Scan for the cell matching the given text and deliver its [x, y] coordinate at center. 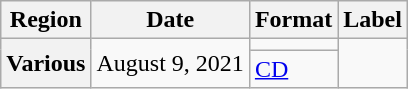
CD [293, 69]
Format [293, 20]
August 9, 2021 [170, 64]
Various [46, 64]
Label [373, 20]
Date [170, 20]
Region [46, 20]
